From the cell containing the given text, extract its center point as (x, y) coordinate. 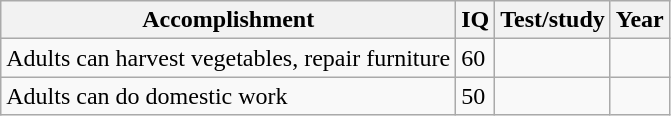
60 (476, 58)
Adults can harvest vegetables, repair furniture (228, 58)
Year (640, 20)
Adults can do domestic work (228, 96)
50 (476, 96)
IQ (476, 20)
Test/study (553, 20)
Accomplishment (228, 20)
